Search for the cell housing the specified text and yield its [x, y] center coordinate. 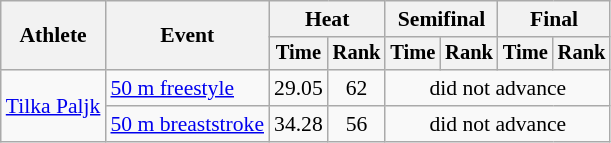
Event [187, 36]
62 [357, 88]
Final [554, 19]
Athlete [54, 36]
Tilka Paljk [54, 106]
Semifinal [441, 19]
29.05 [298, 88]
34.28 [298, 124]
50 m freestyle [187, 88]
56 [357, 124]
Heat [327, 19]
50 m breaststroke [187, 124]
